Find where the given text appears and provide that cell's center as (x, y) coordinate. 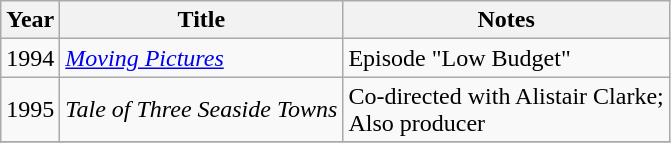
Year (30, 20)
Title (202, 20)
Co-directed with Alistair Clarke;Also producer (506, 110)
Episode "Low Budget" (506, 58)
Tale of Three Seaside Towns (202, 110)
Notes (506, 20)
Moving Pictures (202, 58)
1994 (30, 58)
1995 (30, 110)
